Determine the [X, Y] coordinate at the center of the cell enclosing the given text.  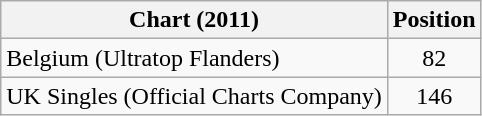
Position [434, 20]
Belgium (Ultratop Flanders) [194, 58]
Chart (2011) [194, 20]
146 [434, 96]
82 [434, 58]
UK Singles (Official Charts Company) [194, 96]
